Extract the [x, y] coordinate from the center of the cell holding the provided text.  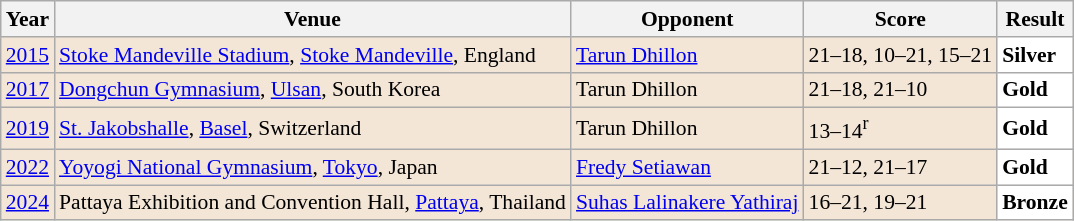
Suhas Lalinakere Yathiraj [688, 203]
21–12, 21–17 [901, 167]
Year [28, 19]
Yoyogi National Gymnasium, Tokyo, Japan [312, 167]
Dongchun Gymnasium, Ulsan, South Korea [312, 90]
Result [1035, 19]
Pattaya Exhibition and Convention Hall, Pattaya, Thailand [312, 203]
Score [901, 19]
Stoke Mandeville Stadium, Stoke Mandeville, England [312, 55]
21–18, 10–21, 15–21 [901, 55]
Venue [312, 19]
13–14r [901, 128]
16–21, 19–21 [901, 203]
2022 [28, 167]
2019 [28, 128]
St. Jakobshalle, Basel, Switzerland [312, 128]
21–18, 21–10 [901, 90]
Silver [1035, 55]
Opponent [688, 19]
Fredy Setiawan [688, 167]
2017 [28, 90]
2024 [28, 203]
2015 [28, 55]
Bronze [1035, 203]
